Find where the given text appears and provide that cell's center as (x, y) coordinate. 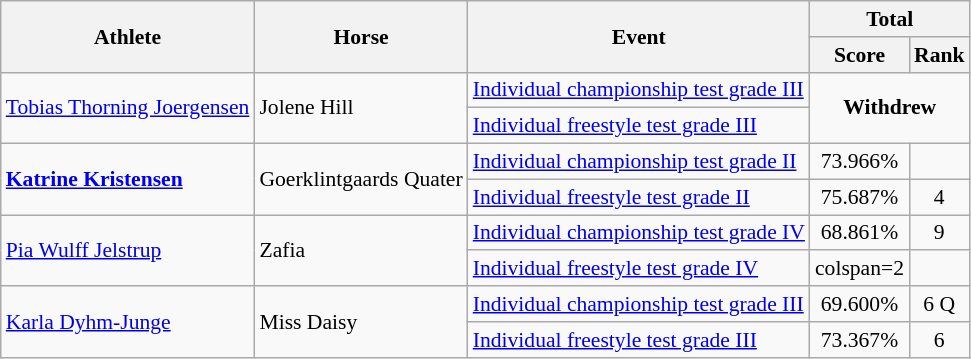
73.966% (860, 162)
Athlete (128, 36)
Pia Wulff Jelstrup (128, 250)
Jolene Hill (360, 108)
69.600% (860, 304)
6 Q (940, 304)
colspan=2 (860, 269)
Individual championship test grade IV (639, 233)
Goerklintgaards Quater (360, 180)
Individual freestyle test grade IV (639, 269)
Katrine Kristensen (128, 180)
Score (860, 55)
Miss Daisy (360, 322)
Event (639, 36)
73.367% (860, 340)
6 (940, 340)
Karla Dyhm-Junge (128, 322)
75.687% (860, 197)
9 (940, 233)
Tobias Thorning Joergensen (128, 108)
4 (940, 197)
Individual championship test grade II (639, 162)
Withdrew (890, 108)
Total (890, 19)
Zafia (360, 250)
Rank (940, 55)
Horse (360, 36)
Individual freestyle test grade II (639, 197)
68.861% (860, 233)
